For the text-containing cell, return its midpoint in [X, Y] coordinate format. 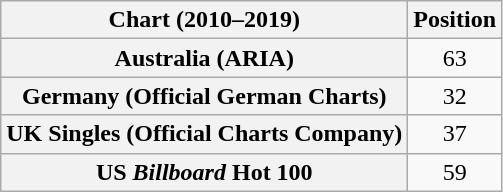
37 [455, 134]
Chart (2010–2019) [204, 20]
US Billboard Hot 100 [204, 172]
63 [455, 58]
59 [455, 172]
UK Singles (Official Charts Company) [204, 134]
Australia (ARIA) [204, 58]
Germany (Official German Charts) [204, 96]
32 [455, 96]
Position [455, 20]
